From the cell containing the given text, extract its center point as (X, Y) coordinate. 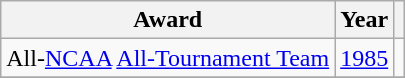
1985 (364, 58)
Year (364, 20)
Award (168, 20)
All-NCAA All-Tournament Team (168, 58)
